For the text-containing cell, return its midpoint in (x, y) coordinate format. 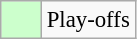
Play-offs (88, 20)
